Scan for the cell matching the given text and deliver its (x, y) coordinate at center. 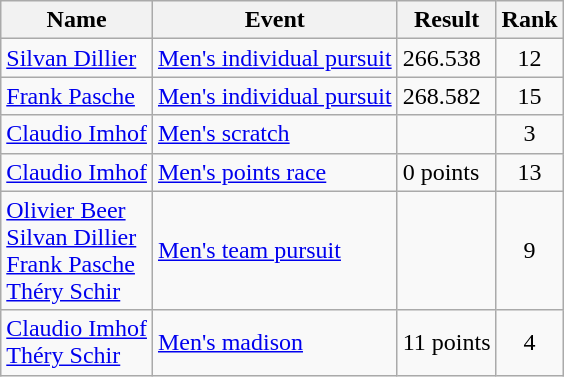
13 (530, 172)
4 (530, 342)
266.538 (446, 58)
Men's team pursuit (274, 250)
Silvan Dillier (77, 58)
Rank (530, 20)
Men's scratch (274, 134)
Claudio ImhofThéry Schir (77, 342)
Men's madison (274, 342)
3 (530, 134)
Event (274, 20)
Olivier BeerSilvan DillierFrank PascheThéry Schir (77, 250)
15 (530, 96)
268.582 (446, 96)
12 (530, 58)
0 points (446, 172)
11 points (446, 342)
Result (446, 20)
Men's points race (274, 172)
Frank Pasche (77, 96)
Name (77, 20)
9 (530, 250)
